Extract the (X, Y) coordinate from the center of the cell holding the provided text.  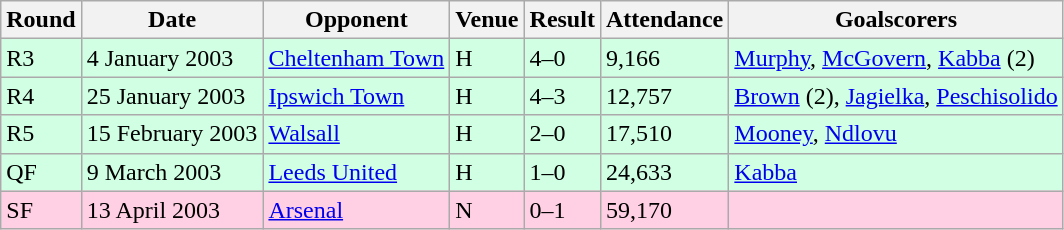
4 January 2003 (172, 58)
17,510 (664, 134)
QF (41, 172)
N (487, 210)
Brown (2), Jagielka, Peschisolido (896, 96)
4–3 (562, 96)
15 February 2003 (172, 134)
59,170 (664, 210)
13 April 2003 (172, 210)
R4 (41, 96)
Arsenal (356, 210)
R5 (41, 134)
Walsall (356, 134)
12,757 (664, 96)
0–1 (562, 210)
Kabba (896, 172)
2–0 (562, 134)
Murphy, McGovern, Kabba (2) (896, 58)
1–0 (562, 172)
Venue (487, 20)
SF (41, 210)
Ipswich Town (356, 96)
Date (172, 20)
R3 (41, 58)
Mooney, Ndlovu (896, 134)
Opponent (356, 20)
24,633 (664, 172)
4–0 (562, 58)
Result (562, 20)
Goalscorers (896, 20)
Round (41, 20)
9 March 2003 (172, 172)
Attendance (664, 20)
Cheltenham Town (356, 58)
25 January 2003 (172, 96)
9,166 (664, 58)
Leeds United (356, 172)
